Pinpoint the cell where the given text exists, returning its [x, y] midpoint coordinate. 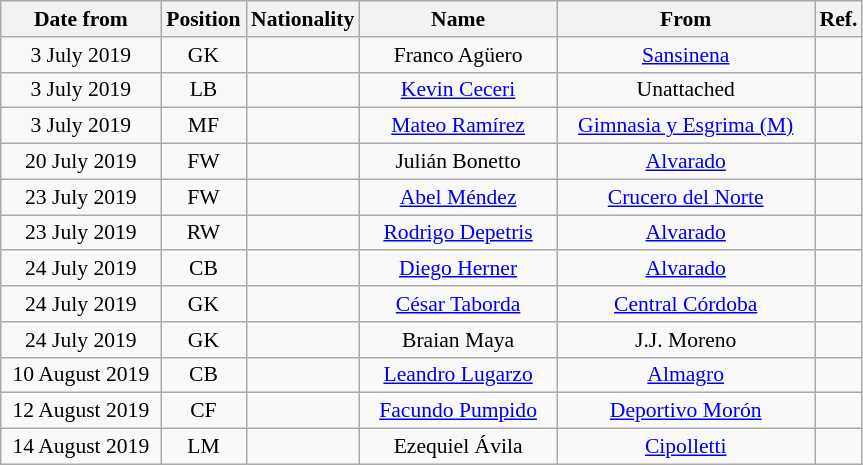
20 July 2019 [81, 162]
Kevin Ceceri [458, 90]
Name [458, 19]
Date from [81, 19]
Ref. [839, 19]
Ezequiel Ávila [458, 447]
Central Córdoba [686, 304]
14 August 2019 [81, 447]
Mateo Ramírez [458, 126]
Deportivo Morón [686, 411]
Cipolletti [686, 447]
Unattached [686, 90]
Diego Herner [458, 269]
Abel Méndez [458, 197]
Almagro [686, 375]
Julián Bonetto [458, 162]
J.J. Moreno [686, 340]
Leandro Lugarzo [458, 375]
Braian Maya [458, 340]
From [686, 19]
Facundo Pumpido [458, 411]
César Taborda [458, 304]
Sansinena [686, 55]
LB [204, 90]
MF [204, 126]
Franco Agüero [458, 55]
12 August 2019 [81, 411]
Position [204, 19]
Gimnasia y Esgrima (M) [686, 126]
10 August 2019 [81, 375]
LM [204, 447]
CF [204, 411]
Rodrigo Depetris [458, 233]
Nationality [302, 19]
RW [204, 233]
Crucero del Norte [686, 197]
